Identify which cell holds the provided text, then report its (X, Y) central coordinate. 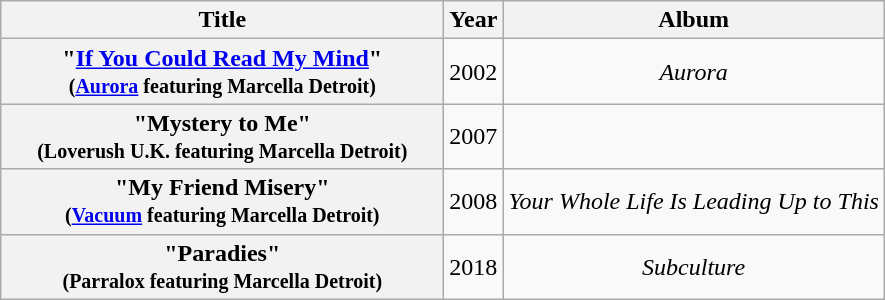
2007 (474, 136)
2002 (474, 72)
Year (474, 20)
Aurora (694, 72)
"Mystery to Me"(Loverush U.K. featuring Marcella Detroit) (222, 136)
"Paradies"(Parralox featuring Marcella Detroit) (222, 266)
Title (222, 20)
Your Whole Life Is Leading Up to This (694, 202)
"My Friend Misery"(Vacuum featuring Marcella Detroit) (222, 202)
2008 (474, 202)
2018 (474, 266)
Subculture (694, 266)
"If You Could Read My Mind"(Aurora featuring Marcella Detroit) (222, 72)
Album (694, 20)
